Capture the cell that displays the provided text and extract its (x, y) central coordinate. 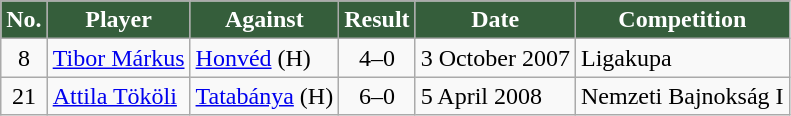
Tibor Márkus (118, 58)
8 (24, 58)
Player (118, 20)
Ligakupa (682, 58)
Date (495, 20)
Attila Tököli (118, 96)
6–0 (377, 96)
Result (377, 20)
4–0 (377, 58)
Competition (682, 20)
No. (24, 20)
5 April 2008 (495, 96)
21 (24, 96)
Tatabánya (H) (264, 96)
Nemzeti Bajnokság I (682, 96)
Against (264, 20)
Honvéd (H) (264, 58)
3 October 2007 (495, 58)
